Identify which cell holds the provided text, then report its (X, Y) central coordinate. 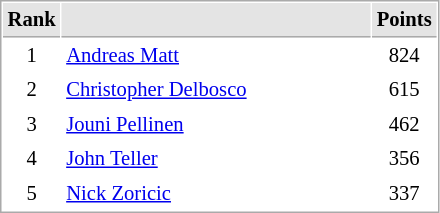
4 (32, 158)
John Teller (216, 158)
5 (32, 194)
Nick Zoricic (216, 194)
1 (32, 56)
Christopher Delbosco (216, 90)
Points (404, 20)
337 (404, 194)
3 (32, 124)
Jouni Pellinen (216, 124)
824 (404, 56)
462 (404, 124)
615 (404, 90)
Rank (32, 20)
356 (404, 158)
2 (32, 90)
Andreas Matt (216, 56)
